Provide the (X, Y) coordinate of the cell's center where the given text is located.  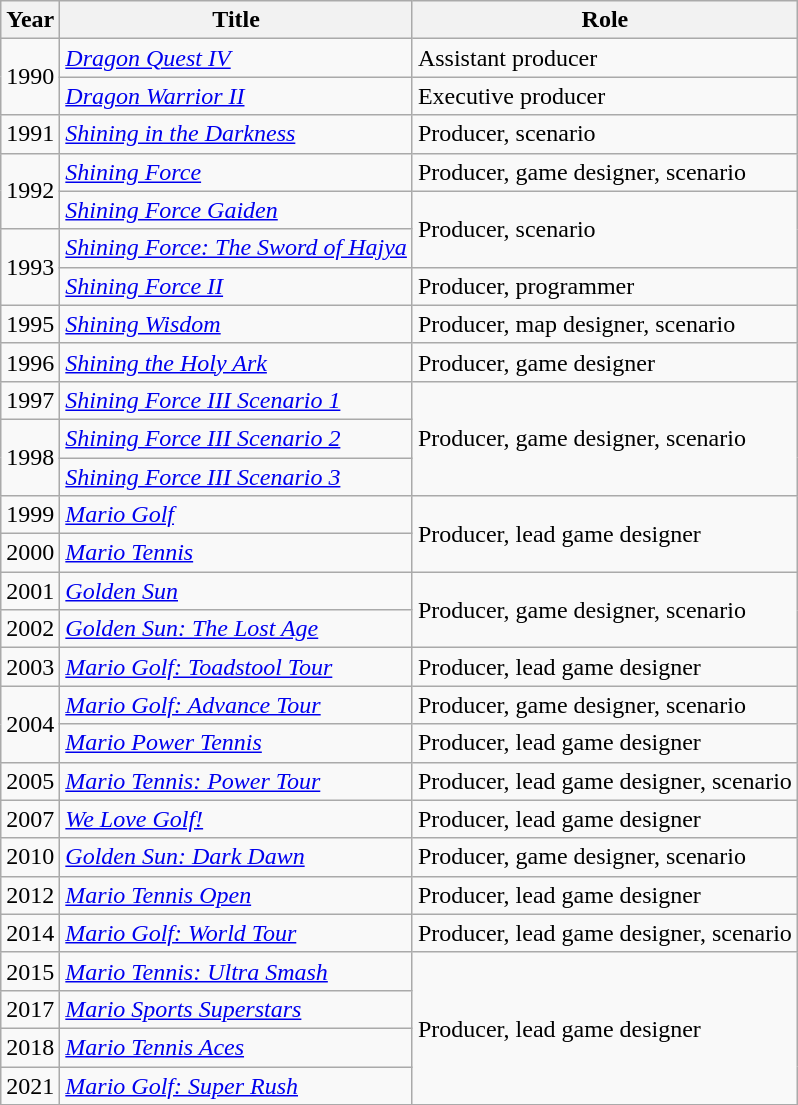
Mario Golf: Super Rush (236, 1085)
Producer, game designer (604, 362)
2015 (30, 971)
2017 (30, 1009)
Golden Sun: The Lost Age (236, 629)
1990 (30, 77)
Golden Sun (236, 591)
Mario Tennis Aces (236, 1047)
1999 (30, 515)
2012 (30, 895)
1993 (30, 267)
Shining Force: The Sword of Hajya (236, 248)
2021 (30, 1085)
Executive producer (604, 96)
Shining Force III Scenario 1 (236, 400)
Mario Golf: World Tour (236, 933)
1992 (30, 191)
Shining in the Darkness (236, 134)
Shining Force III Scenario 2 (236, 438)
Dragon Quest IV (236, 58)
1995 (30, 324)
1991 (30, 134)
Shining Force III Scenario 3 (236, 477)
2000 (30, 553)
2004 (30, 724)
Year (30, 20)
2005 (30, 781)
Golden Sun: Dark Dawn (236, 857)
Producer, map designer, scenario (604, 324)
Mario Tennis Open (236, 895)
Mario Tennis: Ultra Smash (236, 971)
Mario Golf (236, 515)
2002 (30, 629)
Shining Force (236, 172)
2014 (30, 933)
Producer, programmer (604, 286)
Shining the Holy Ark (236, 362)
2003 (30, 667)
Mario Golf: Advance Tour (236, 705)
2007 (30, 819)
Role (604, 20)
2018 (30, 1047)
Shining Wisdom (236, 324)
Shining Force II (236, 286)
1998 (30, 457)
2001 (30, 591)
Mario Golf: Toadstool Tour (236, 667)
We Love Golf! (236, 819)
Mario Sports Superstars (236, 1009)
1996 (30, 362)
Mario Power Tennis (236, 743)
Dragon Warrior II (236, 96)
Assistant producer (604, 58)
Mario Tennis (236, 553)
Shining Force Gaiden (236, 210)
2010 (30, 857)
Mario Tennis: Power Tour (236, 781)
1997 (30, 400)
Title (236, 20)
